Output the [x, y] coordinate of the center of the cell containing the given text.  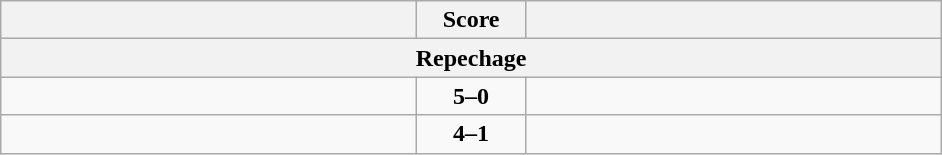
Repechage [472, 58]
4–1 [472, 134]
Score [472, 20]
5–0 [472, 96]
